Provide the (X, Y) coordinate of the cell's center where the given text is located.  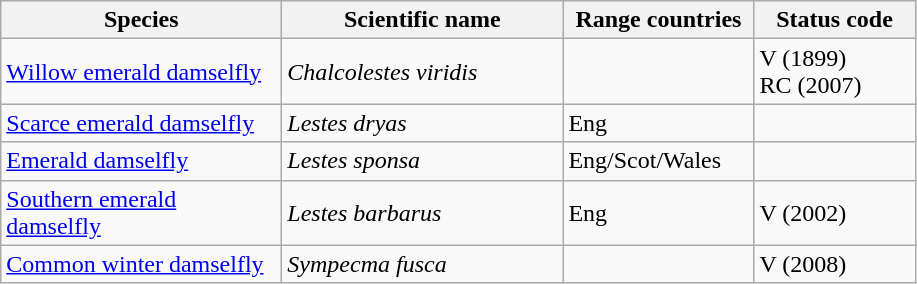
Southern emerald damselfly (142, 212)
Willow emerald damselfly (142, 72)
Lestes sponsa (422, 161)
Emerald damselfly (142, 161)
Range countries (658, 20)
Lestes barbarus (422, 212)
Eng/Scot/Wales (658, 161)
Common winter damselfly (142, 264)
Species (142, 20)
V (2002) (834, 212)
Lestes dryas (422, 123)
Scarce emerald damselfly (142, 123)
Sympecma fusca (422, 264)
Status code (834, 20)
Scientific name (422, 20)
Chalcolestes viridis (422, 72)
V (1899)RC (2007) (834, 72)
V (2008) (834, 264)
